Capture the cell that displays the provided text and extract its [x, y] central coordinate. 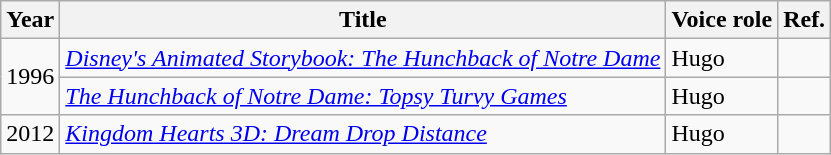
Title [363, 20]
Year [30, 20]
Voice role [722, 20]
Kingdom Hearts 3D: Dream Drop Distance [363, 134]
The Hunchback of Notre Dame: Topsy Turvy Games [363, 96]
Ref. [804, 20]
2012 [30, 134]
1996 [30, 77]
Disney's Animated Storybook: The Hunchback of Notre Dame [363, 58]
